Pinpoint the cell where the given text exists, returning its (X, Y) midpoint coordinate. 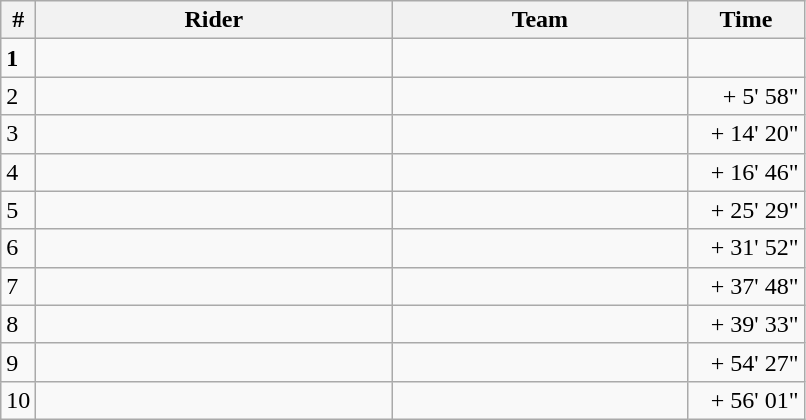
1 (18, 58)
5 (18, 210)
+ 16' 46" (746, 172)
+ 56' 01" (746, 400)
+ 25' 29" (746, 210)
+ 14' 20" (746, 134)
2 (18, 96)
Rider (214, 20)
Team (540, 20)
10 (18, 400)
3 (18, 134)
9 (18, 362)
+ 5' 58" (746, 96)
Time (746, 20)
6 (18, 248)
8 (18, 324)
+ 31' 52" (746, 248)
7 (18, 286)
# (18, 20)
+ 54' 27" (746, 362)
+ 37' 48" (746, 286)
+ 39' 33" (746, 324)
4 (18, 172)
